Extract the (x, y) coordinate from the center of the cell holding the provided text.  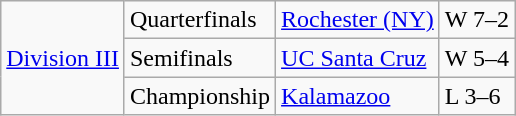
W 7–2 (476, 20)
Rochester (NY) (358, 20)
Kalamazoo (358, 96)
Semifinals (200, 58)
UC Santa Cruz (358, 58)
L 3–6 (476, 96)
Quarterfinals (200, 20)
Championship (200, 96)
W 5–4 (476, 58)
Division III (63, 58)
